Determine the [x, y] coordinate at the center of the cell enclosing the given text.  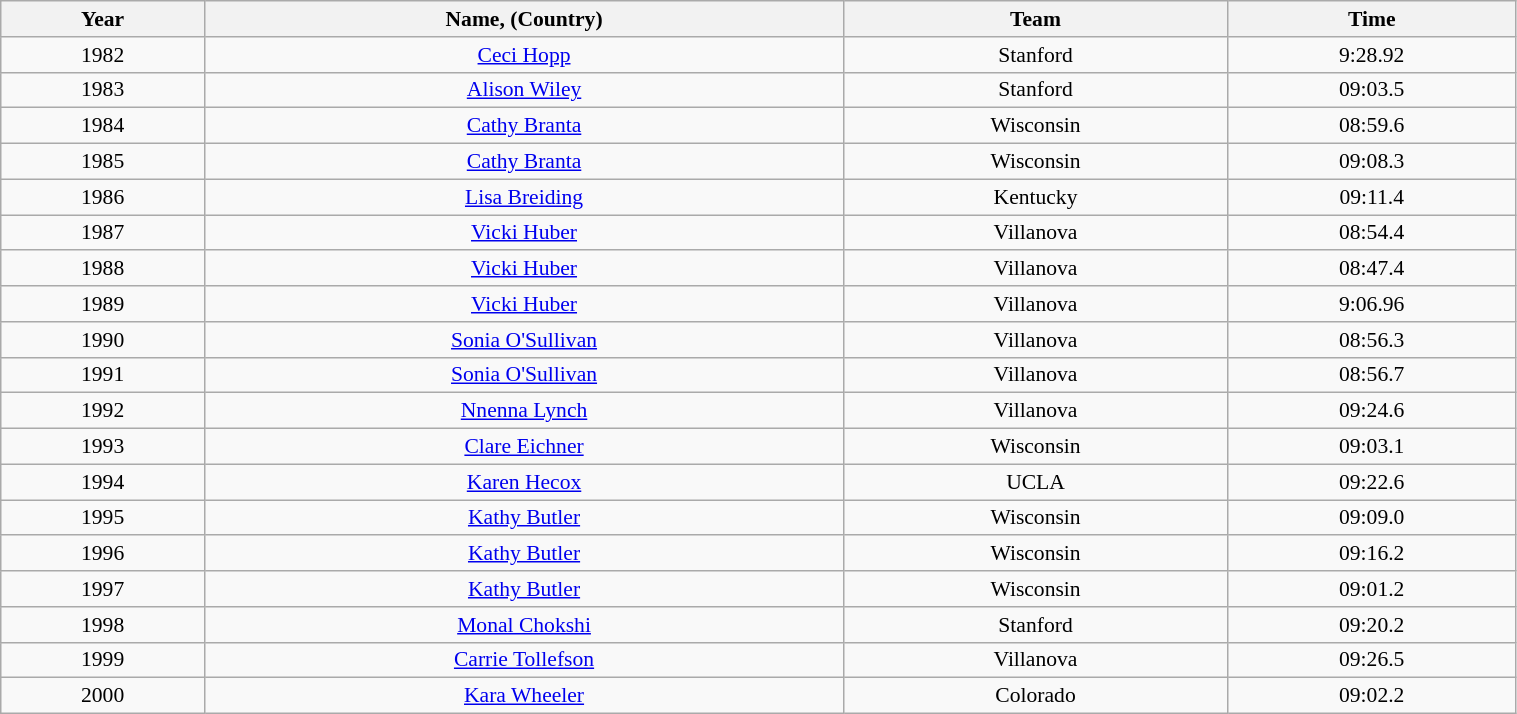
1986 [103, 197]
09:16.2 [1372, 554]
UCLA [1036, 482]
1992 [103, 411]
09:26.5 [1372, 660]
1999 [103, 660]
2000 [103, 696]
1996 [103, 554]
Time [1372, 19]
09:03.1 [1372, 447]
Clare Eichner [524, 447]
Carrie Tollefson [524, 660]
1990 [103, 340]
Kara Wheeler [524, 696]
09:02.2 [1372, 696]
Nnenna Lynch [524, 411]
09:20.2 [1372, 625]
08:59.6 [1372, 126]
08:56.7 [1372, 375]
Team [1036, 19]
1988 [103, 269]
Kentucky [1036, 197]
09:24.6 [1372, 411]
08:54.4 [1372, 233]
Ceci Hopp [524, 55]
08:56.3 [1372, 340]
09:09.0 [1372, 518]
08:47.4 [1372, 269]
09:01.2 [1372, 589]
Alison Wiley [524, 90]
1989 [103, 304]
Colorado [1036, 696]
9:28.92 [1372, 55]
1997 [103, 589]
1983 [103, 90]
1985 [103, 162]
09:03.5 [1372, 90]
1991 [103, 375]
1995 [103, 518]
Year [103, 19]
Lisa Breiding [524, 197]
1994 [103, 482]
09:11.4 [1372, 197]
Karen Hecox [524, 482]
Name, (Country) [524, 19]
09:22.6 [1372, 482]
Monal Chokshi [524, 625]
09:08.3 [1372, 162]
1984 [103, 126]
9:06.96 [1372, 304]
1987 [103, 233]
1982 [103, 55]
1993 [103, 447]
1998 [103, 625]
